Locate the cell with the specified text and output its (X, Y) center coordinate. 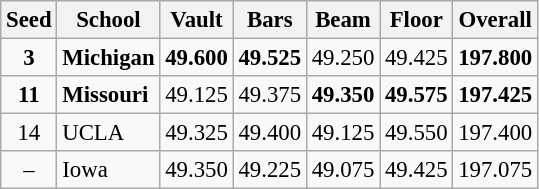
49.550 (416, 133)
Vault (196, 20)
197.800 (496, 58)
49.575 (416, 95)
UCLA (108, 133)
Michigan (108, 58)
– (29, 170)
49.250 (342, 58)
School (108, 20)
Iowa (108, 170)
49.400 (270, 133)
197.075 (496, 170)
49.600 (196, 58)
Missouri (108, 95)
49.225 (270, 170)
49.525 (270, 58)
11 (29, 95)
Beam (342, 20)
14 (29, 133)
Bars (270, 20)
197.425 (496, 95)
Seed (29, 20)
49.075 (342, 170)
Floor (416, 20)
49.325 (196, 133)
197.400 (496, 133)
3 (29, 58)
Overall (496, 20)
49.375 (270, 95)
